Identify which cell holds the provided text, then report its (x, y) central coordinate. 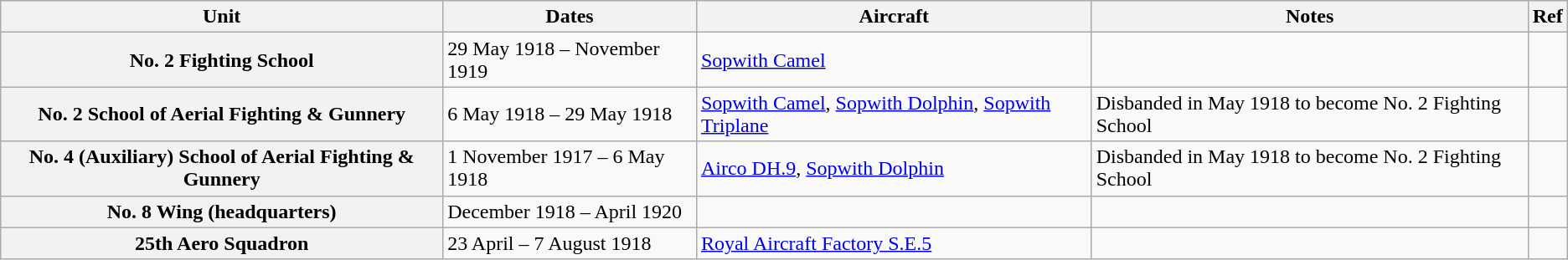
Ref (1548, 17)
Sopwith Camel (894, 60)
Dates (570, 17)
6 May 1918 – 29 May 1918 (570, 114)
29 May 1918 – November 1919 (570, 60)
No. 8 Wing (headquarters) (222, 212)
Royal Aircraft Factory S.E.5 (894, 243)
No. 2 School of Aerial Fighting & Gunnery (222, 114)
Aircraft (894, 17)
No. 4 (Auxiliary) School of Aerial Fighting & Gunnery (222, 169)
1 November 1917 – 6 May 1918 (570, 169)
No. 2 Fighting School (222, 60)
23 April – 7 August 1918 (570, 243)
Sopwith Camel, Sopwith Dolphin, Sopwith Triplane (894, 114)
25th Aero Squadron (222, 243)
Unit (222, 17)
Airco DH.9, Sopwith Dolphin (894, 169)
December 1918 – April 1920 (570, 212)
Notes (1310, 17)
